For the text-containing cell, return its midpoint in [x, y] coordinate format. 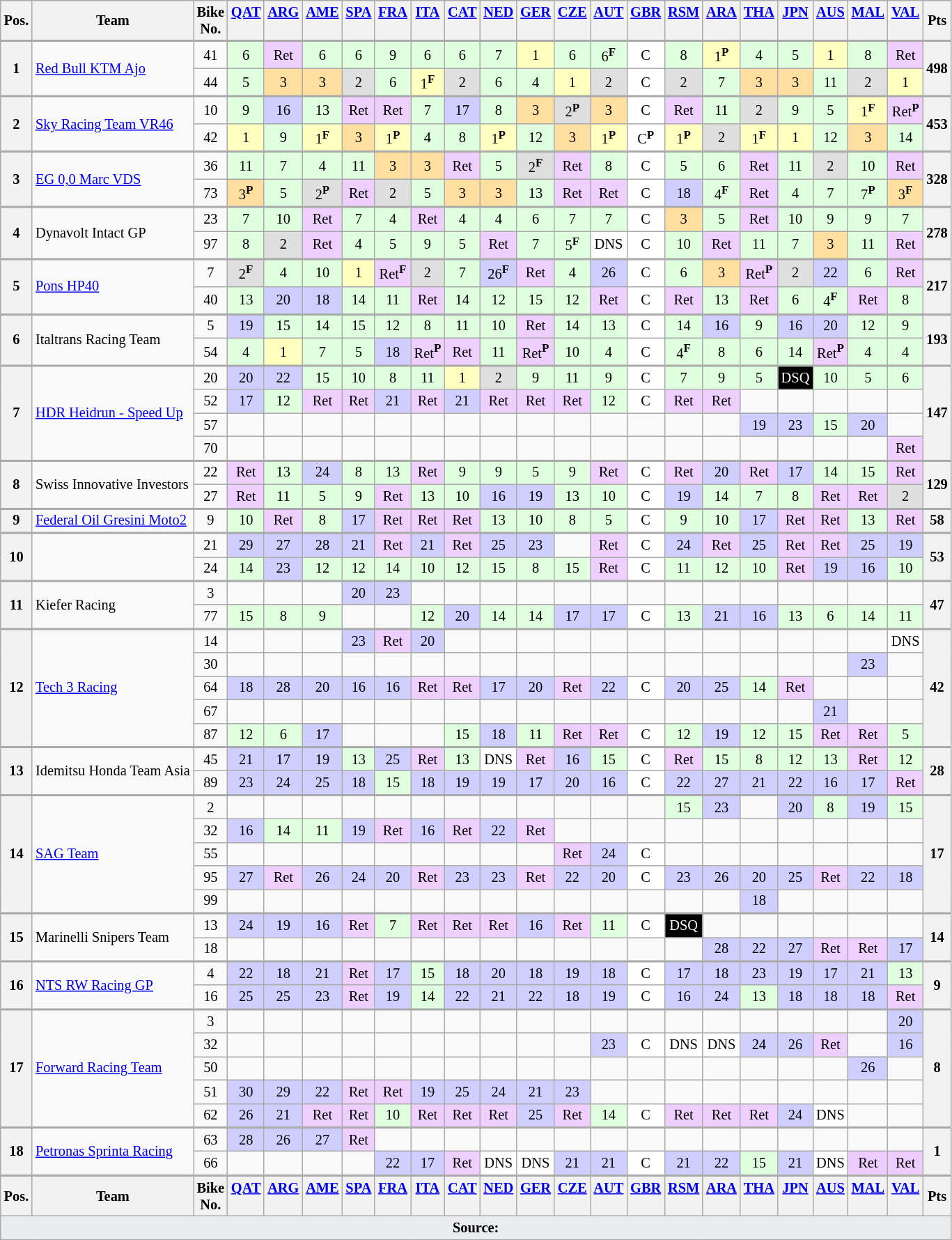
328 [937, 180]
Petronas Sprinta Racing [113, 1151]
40 [210, 300]
58 [937, 521]
147 [937, 413]
52 [210, 401]
67 [210, 711]
47 [937, 605]
77 [210, 617]
278 [937, 233]
453 [937, 124]
45 [210, 759]
NTS RW Racing GP [113, 985]
Forward Racing Team [113, 1068]
Idemitsu Honda Team Asia [113, 770]
99 [210, 901]
498 [937, 68]
Source: [476, 1227]
SAG Team [113, 854]
Tech 3 Racing [113, 688]
44 [210, 82]
3P [246, 193]
63 [210, 1139]
36 [210, 166]
51 [210, 1092]
Marinelli Snipers Team [113, 938]
CP [646, 138]
Kiefer Racing [113, 605]
193 [937, 339]
89 [210, 782]
129 [937, 485]
95 [210, 878]
Red Bull KTM Ajo [113, 68]
57 [210, 425]
50 [210, 1068]
Dynavolt Intact GP [113, 233]
70 [210, 448]
97 [210, 245]
Swiss Innovative Investors [113, 485]
Sky Racing Team VR46 [113, 124]
Italtrans Racing Team [113, 339]
6F [609, 55]
EG 0,0 Marc VDS [113, 180]
55 [210, 854]
62 [210, 1115]
41 [210, 55]
73 [210, 193]
HDR Heidrun - Speed Up [113, 413]
26F [499, 272]
5F [572, 245]
87 [210, 735]
7P [868, 193]
64 [210, 688]
RetF [393, 272]
Pons HP40 [113, 286]
3F [905, 193]
Federal Oil Gresini Moto2 [113, 521]
66 [210, 1163]
53 [937, 557]
54 [210, 352]
217 [937, 286]
